Return the (X, Y) coordinate for the center point of the cell that contains the specified text.  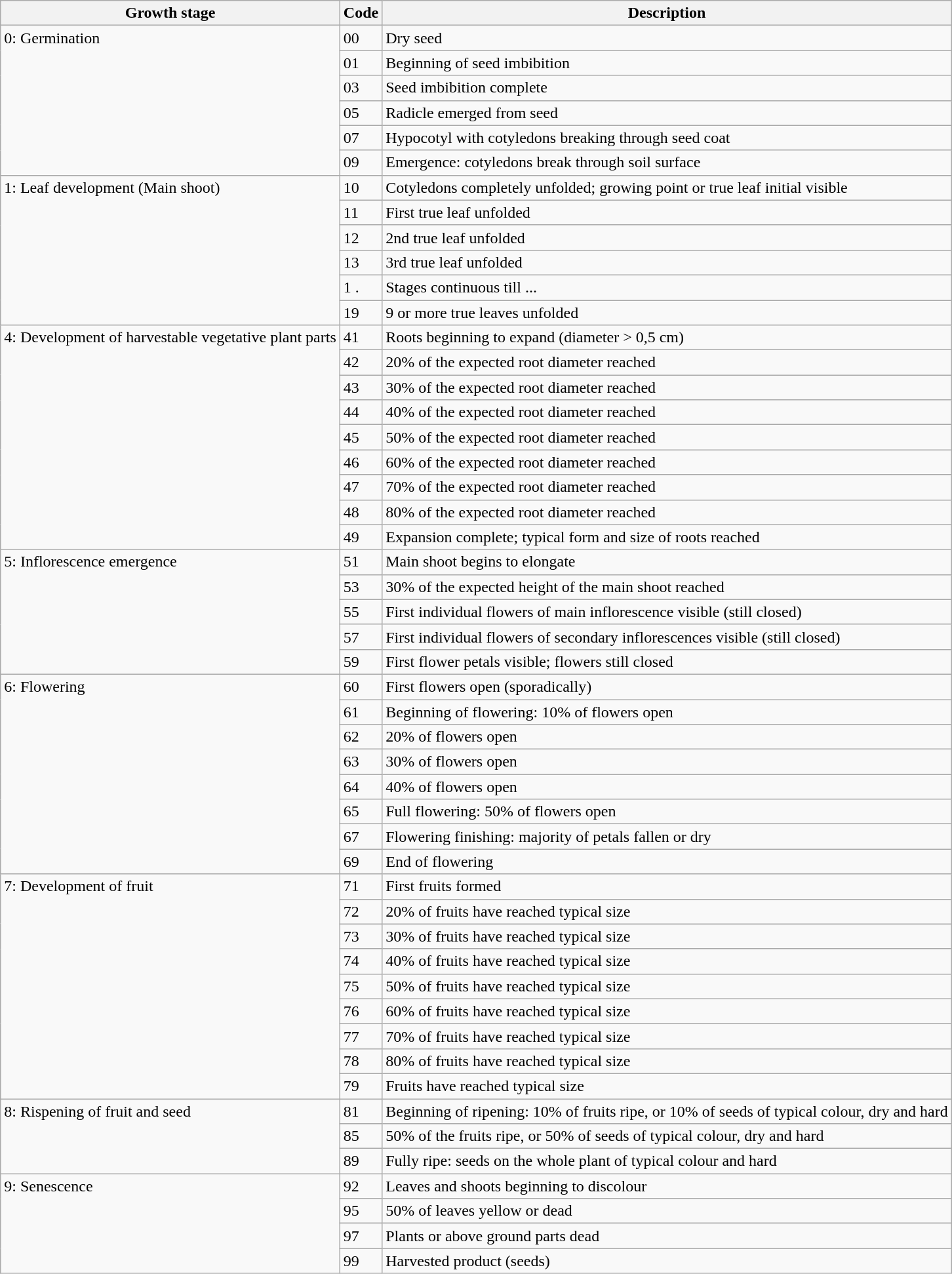
Beginning of flowering: 10% of flowers open (667, 711)
Dry seed (667, 38)
60 (361, 687)
42 (361, 363)
11 (361, 212)
12 (361, 237)
Plants or above ground parts dead (667, 1236)
70% of the expected root diameter reached (667, 487)
03 (361, 88)
Roots beginning to expand (diameter > 0,5 cm) (667, 338)
5: Inflorescence emergence (170, 612)
92 (361, 1186)
49 (361, 537)
9: Senescence (170, 1224)
73 (361, 936)
70% of fruits have reached typical size (667, 1036)
69 (361, 862)
61 (361, 711)
First flowers open (sporadically) (667, 687)
81 (361, 1111)
3rd true leaf unfolded (667, 262)
Full flowering: 50% of flowers open (667, 812)
20% of the expected root diameter reached (667, 363)
First individual flowers of secondary inflorescences visible (still closed) (667, 637)
67 (361, 837)
00 (361, 38)
Hypocotyl with cotyledons breaking through seed coat (667, 138)
First true leaf unfolded (667, 212)
Beginning of ripening: 10% of fruits ripe, or 10% of seeds of typical colour, dry and hard (667, 1111)
75 (361, 986)
44 (361, 412)
46 (361, 462)
76 (361, 1011)
Code (361, 13)
74 (361, 961)
1 . (361, 287)
48 (361, 512)
Cotyledons completely unfolded; growing point or true leaf initial visible (667, 188)
Fully ripe: seeds on the whole plant of typical colour and hard (667, 1161)
65 (361, 812)
45 (361, 437)
10 (361, 188)
Leaves and shoots beginning to discolour (667, 1186)
50% of the fruits ripe, or 50% of seeds of typical colour, dry and hard (667, 1136)
13 (361, 262)
55 (361, 612)
9 or more true leaves unfolded (667, 313)
Fruits have reached typical size (667, 1086)
20% of flowers open (667, 737)
Seed imbibition complete (667, 88)
Stages continuous till ... (667, 287)
89 (361, 1161)
30% of fruits have reached typical size (667, 936)
Expansion complete; typical form and size of roots reached (667, 537)
47 (361, 487)
50% of the expected root diameter reached (667, 437)
Growth stage (170, 13)
60% of fruits have reached typical size (667, 1011)
62 (361, 737)
40% of flowers open (667, 787)
80% of the expected root diameter reached (667, 512)
07 (361, 138)
30% of the expected root diameter reached (667, 388)
01 (361, 63)
7: Development of fruit (170, 986)
Flowering finishing: majority of petals fallen or dry (667, 837)
1: Leaf development (Main shoot) (170, 250)
41 (361, 338)
97 (361, 1236)
Harvested product (seeds) (667, 1261)
77 (361, 1036)
30% of flowers open (667, 762)
8: Rispening of fruit and seed (170, 1136)
First flower petals visible; flowers still closed (667, 662)
71 (361, 886)
57 (361, 637)
95 (361, 1211)
First fruits formed (667, 886)
40% of the expected root diameter reached (667, 412)
43 (361, 388)
64 (361, 787)
59 (361, 662)
Description (667, 13)
Main shoot begins to elongate (667, 562)
50% of fruits have reached typical size (667, 986)
30% of the expected height of the main shoot reached (667, 587)
0: Germination (170, 100)
2nd true leaf unfolded (667, 237)
09 (361, 163)
72 (361, 911)
19 (361, 313)
05 (361, 113)
53 (361, 587)
Emergence: cotyledons break through soil surface (667, 163)
Beginning of seed imbibition (667, 63)
63 (361, 762)
40% of fruits have reached typical size (667, 961)
6: Flowering (170, 774)
50% of leaves yellow or dead (667, 1211)
80% of fruits have reached typical size (667, 1061)
4: Development of harvestable vegetative plant parts (170, 438)
85 (361, 1136)
78 (361, 1061)
79 (361, 1086)
51 (361, 562)
Radicle emerged from seed (667, 113)
20% of fruits have reached typical size (667, 911)
60% of the expected root diameter reached (667, 462)
First individual flowers of main inflorescence visible (still closed) (667, 612)
99 (361, 1261)
End of flowering (667, 862)
